Output the (x, y) coordinate of the center of the cell containing the given text.  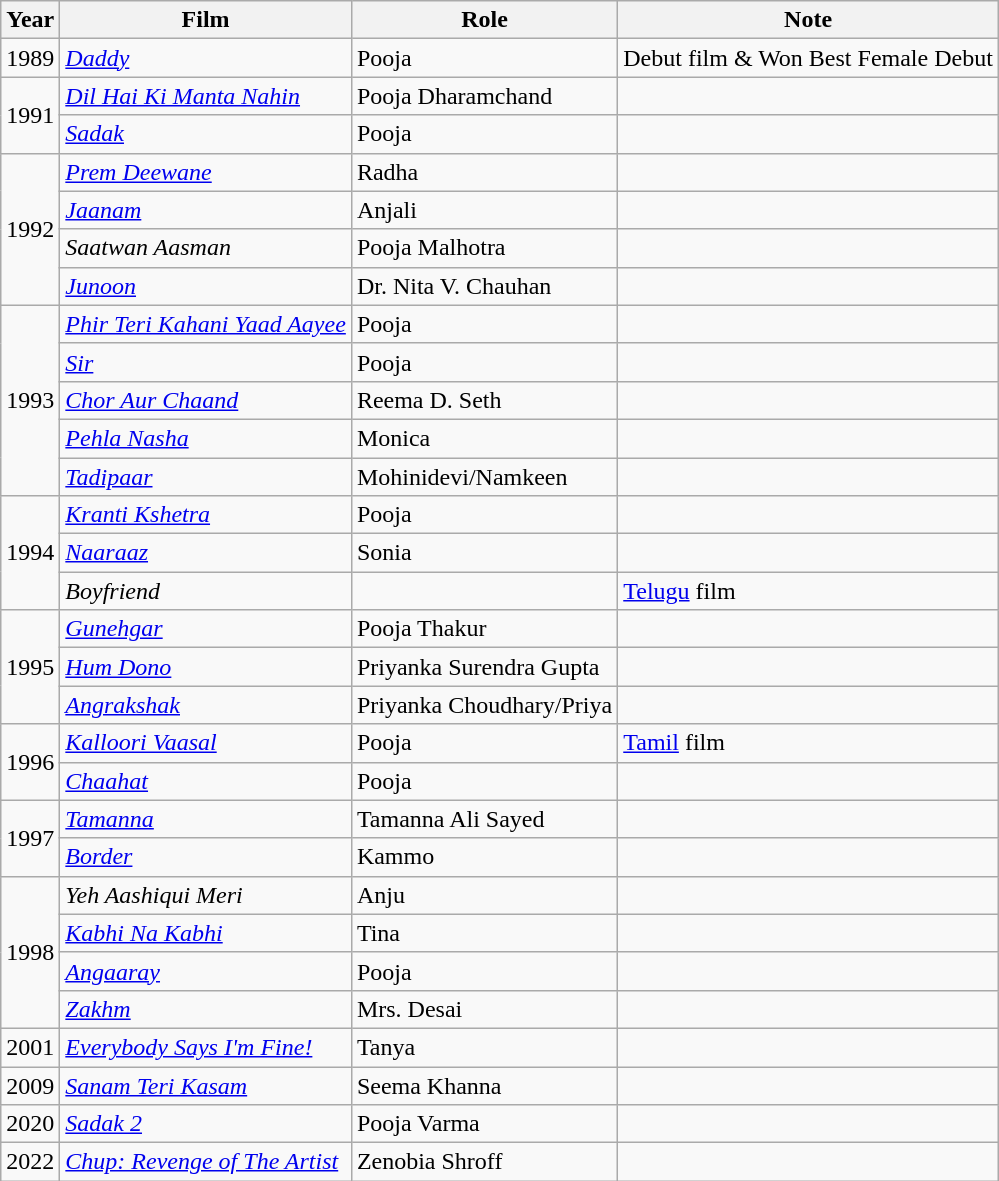
Pooja Malhotra (484, 248)
Chup: Revenge of The Artist (206, 1162)
Tina (484, 933)
Yeh Aashiqui Meri (206, 895)
2009 (30, 1085)
Chor Aur Chaand (206, 400)
Tadipaar (206, 477)
1994 (30, 553)
Pooja Dharamchand (484, 96)
1998 (30, 952)
Sir (206, 362)
Telugu film (808, 591)
Sanam Teri Kasam (206, 1085)
Phir Teri Kahani Yaad Aayee (206, 324)
Everybody Says I'm Fine! (206, 1047)
Jaanam (206, 210)
1996 (30, 762)
1991 (30, 115)
1993 (30, 400)
Zenobia Shroff (484, 1162)
2001 (30, 1047)
Tamanna Ali Sayed (484, 819)
Priyanka Choudhary/Priya (484, 705)
2020 (30, 1124)
Hum Dono (206, 667)
Mohinidevi/Namkeen (484, 477)
Kalloori Vaasal (206, 743)
Anjali (484, 210)
Saatwan Aasman (206, 248)
Kabhi Na Kabhi (206, 933)
Pehla Nasha (206, 438)
Kammo (484, 857)
Monica (484, 438)
Border (206, 857)
Tamanna (206, 819)
Tamil film (808, 743)
Zakhm (206, 1009)
Boyfriend (206, 591)
Anju (484, 895)
Naaraaz (206, 553)
Chaahat (206, 781)
Pooja Thakur (484, 629)
1995 (30, 667)
Angrakshak (206, 705)
Radha (484, 172)
Sadak (206, 134)
Priyanka Surendra Gupta (484, 667)
1989 (30, 58)
1997 (30, 838)
Seema Khanna (484, 1085)
Gunehgar (206, 629)
1992 (30, 229)
Year (30, 20)
Daddy (206, 58)
Tanya (484, 1047)
Dr. Nita V. Chauhan (484, 286)
Angaaray (206, 971)
Pooja Varma (484, 1124)
Prem Deewane (206, 172)
Dil Hai Ki Manta Nahin (206, 96)
Film (206, 20)
Reema D. Seth (484, 400)
Kranti Kshetra (206, 515)
Junoon (206, 286)
Mrs. Desai (484, 1009)
Note (808, 20)
Debut film & Won Best Female Debut (808, 58)
2022 (30, 1162)
Sonia (484, 553)
Role (484, 20)
Sadak 2 (206, 1124)
